Detect which cell encompasses the target text, then output its (X, Y) center coordinate. 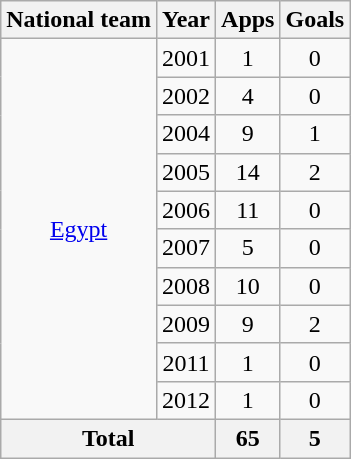
Egypt (79, 230)
11 (248, 210)
2011 (186, 362)
2007 (186, 248)
Goals (315, 20)
65 (248, 438)
2005 (186, 172)
2002 (186, 96)
2008 (186, 286)
2006 (186, 210)
10 (248, 286)
14 (248, 172)
4 (248, 96)
2004 (186, 134)
Total (108, 438)
2001 (186, 58)
Year (186, 20)
Apps (248, 20)
2009 (186, 324)
National team (79, 20)
2012 (186, 400)
